Find where the given text appears and provide that cell's center as (X, Y) coordinate. 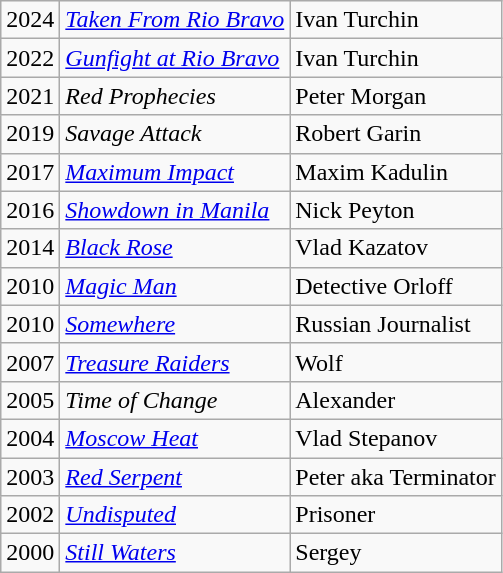
Black Rose (175, 248)
2024 (30, 20)
Treasure Raiders (175, 362)
2007 (30, 362)
Moscow Heat (175, 438)
2014 (30, 248)
Gunfight at Rio Bravo (175, 58)
Detective Orloff (396, 286)
Maxim Kadulin (396, 172)
Showdown in Manila (175, 210)
Russian Journalist (396, 324)
Wolf (396, 362)
Taken From Rio Bravo (175, 20)
2019 (30, 134)
Prisoner (396, 515)
2003 (30, 477)
Undisputed (175, 515)
Alexander (396, 400)
Maximum Impact (175, 172)
Savage Attack (175, 134)
2005 (30, 400)
Red Serpent (175, 477)
Robert Garin (396, 134)
Nick Peyton (396, 210)
Sergey (396, 553)
Somewhere (175, 324)
Vlad Stepanov (396, 438)
2002 (30, 515)
Still Waters (175, 553)
2017 (30, 172)
Time of Change (175, 400)
2004 (30, 438)
Vlad Kazatov (396, 248)
Peter Morgan (396, 96)
2021 (30, 96)
2016 (30, 210)
Peter aka Terminator (396, 477)
Magic Man (175, 286)
Red Prophecies (175, 96)
2000 (30, 553)
2022 (30, 58)
